Determine the (x, y) coordinate at the center of the cell enclosing the given text.  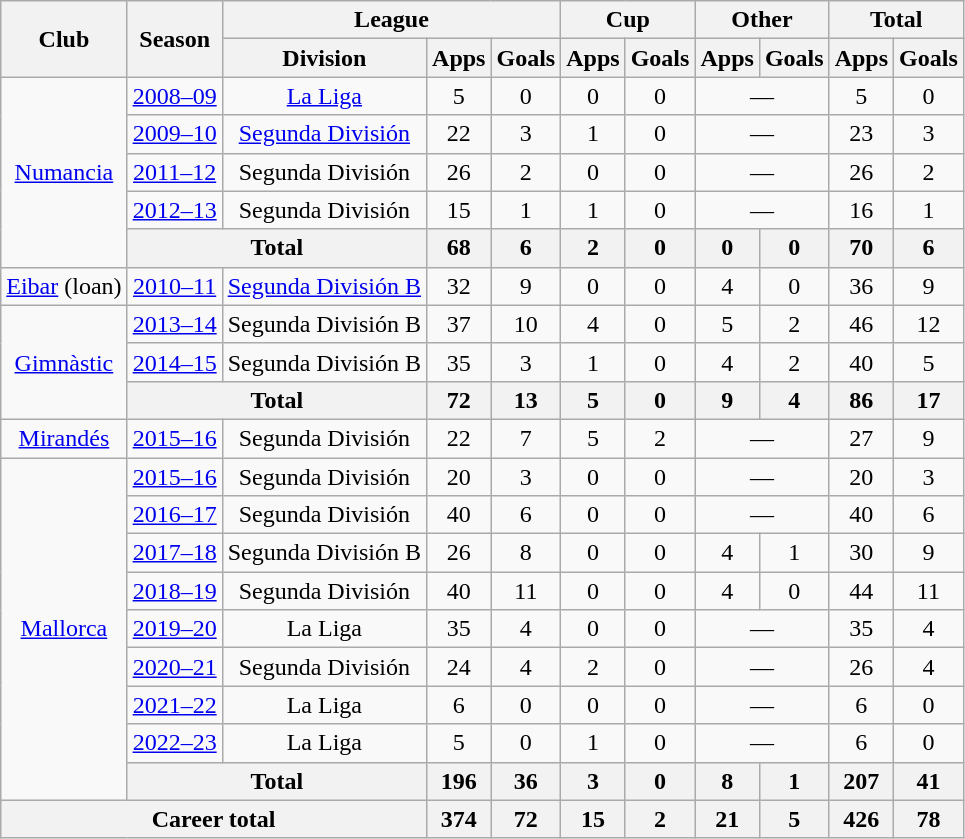
2022–23 (174, 743)
426 (861, 819)
Mirandés (64, 438)
2017–18 (174, 553)
Numancia (64, 172)
21 (727, 819)
12 (929, 324)
Eibar (loan) (64, 286)
68 (459, 248)
2013–14 (174, 324)
Club (64, 39)
Division (324, 58)
10 (526, 324)
41 (929, 781)
86 (861, 400)
League (392, 20)
2014–15 (174, 362)
2010–11 (174, 286)
2012–13 (174, 210)
2018–19 (174, 591)
374 (459, 819)
2020–21 (174, 667)
2008–09 (174, 96)
23 (861, 134)
16 (861, 210)
207 (861, 781)
17 (929, 400)
78 (929, 819)
196 (459, 781)
Mallorca (64, 630)
2016–17 (174, 515)
70 (861, 248)
30 (861, 553)
Gimnàstic (64, 362)
46 (861, 324)
13 (526, 400)
Season (174, 39)
Cup (628, 20)
7 (526, 438)
37 (459, 324)
2009–10 (174, 134)
32 (459, 286)
27 (861, 438)
2021–22 (174, 705)
2011–12 (174, 172)
Other (762, 20)
44 (861, 591)
2019–20 (174, 629)
24 (459, 667)
Career total (214, 819)
